Determine the [x, y] coordinate at the center of the cell enclosing the given text.  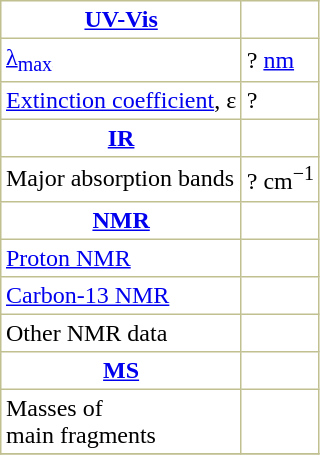
Proton NMR [122, 258]
Masses of main fragments [122, 421]
MS [122, 370]
? nm [280, 60]
IR [122, 139]
NMR [122, 220]
Other NMR data [122, 333]
Major absorption bands [122, 179]
? cm−1 [280, 179]
Extinction coefficient, ε [122, 101]
λmax [122, 60]
Carbon-13 NMR [122, 295]
UV-Vis [122, 20]
? [280, 101]
